Return [X, Y] of the center of cell containing provided text 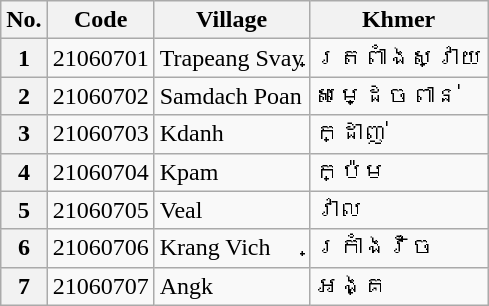
Angk [232, 286]
21060707 [100, 286]
ត្រពាំងស្វាយ [398, 58]
21060702 [100, 96]
សម្ដេចពាន់ [398, 96]
3 [24, 134]
Trapeang Svay [232, 58]
Samdach Poan [232, 96]
4 [24, 172]
5 [24, 210]
Code [100, 20]
21060703 [100, 134]
វាល [398, 210]
1 [24, 58]
6 [24, 248]
Khmer [398, 20]
ក្ដាញ់ [398, 134]
21060706 [100, 248]
21060704 [100, 172]
21060701 [100, 58]
No. [24, 20]
ក្រាំងវិច [398, 248]
2 [24, 96]
Village [232, 20]
Krang Vich [232, 248]
7 [24, 286]
ក្ប៉ម [398, 172]
អង្គ [398, 286]
21060705 [100, 210]
Veal [232, 210]
Kpam [232, 172]
Kdanh [232, 134]
